Locate the cell with the specified text and output its [x, y] center coordinate. 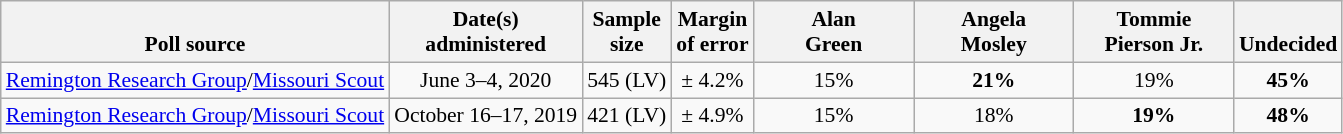
AlanGreen [834, 32]
18% [994, 116]
October 16–17, 2019 [486, 116]
June 3–4, 2020 [486, 80]
± 4.2% [712, 80]
± 4.9% [712, 116]
Date(s)administered [486, 32]
45% [1288, 80]
Marginof error [712, 32]
AngelaMosley [994, 32]
421 (LV) [626, 116]
TommiePierson Jr. [1154, 32]
Samplesize [626, 32]
Undecided [1288, 32]
21% [994, 80]
545 (LV) [626, 80]
Poll source [195, 32]
48% [1288, 116]
